Output the [x, y] coordinate of the center of the cell containing the given text.  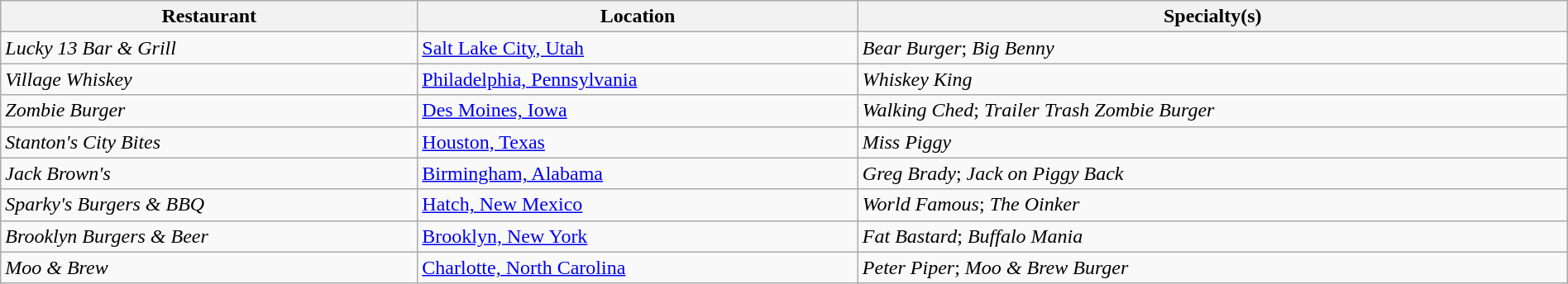
Charlotte, North Carolina [638, 267]
World Famous; The Oinker [1212, 205]
Birmingham, Alabama [638, 173]
Jack Brown's [209, 173]
Walking Ched; Trailer Trash Zombie Burger [1212, 111]
Peter Piper; Moo & Brew Burger [1212, 267]
Location [638, 17]
Salt Lake City, Utah [638, 48]
Restaurant [209, 17]
Philadelphia, Pennsylvania [638, 79]
Brooklyn Burgers & Beer [209, 236]
Specialty(s) [1212, 17]
Brooklyn, New York [638, 236]
Stanton's City Bites [209, 142]
Whiskey King [1212, 79]
Village Whiskey [209, 79]
Fat Bastard; Buffalo Mania [1212, 236]
Bear Burger; Big Benny [1212, 48]
Houston, Texas [638, 142]
Sparky's Burgers & BBQ [209, 205]
Miss Piggy [1212, 142]
Lucky 13 Bar & Grill [209, 48]
Hatch, New Mexico [638, 205]
Moo & Brew [209, 267]
Greg Brady; Jack on Piggy Back [1212, 173]
Zombie Burger [209, 111]
Des Moines, Iowa [638, 111]
